Identify which cell holds the provided text, then report its [X, Y] central coordinate. 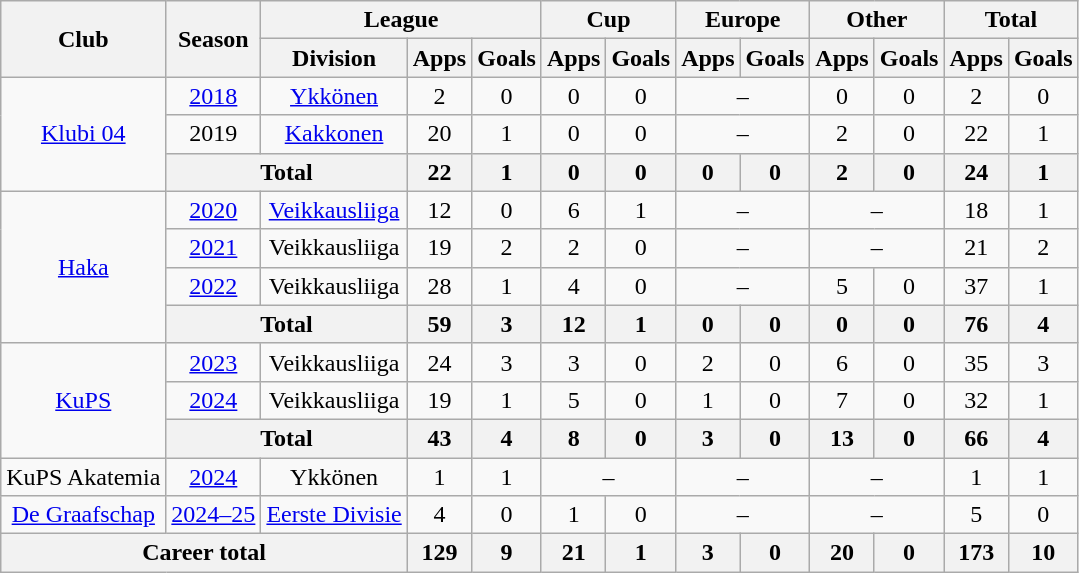
13 [842, 438]
Cup [608, 20]
18 [976, 210]
Klubi 04 [84, 134]
7 [842, 400]
32 [976, 400]
League [402, 20]
2023 [214, 362]
Season [214, 39]
KuPS Akatemia [84, 477]
Europe [743, 20]
37 [976, 286]
Club [84, 39]
2024–25 [214, 515]
66 [976, 438]
10 [1043, 553]
2022 [214, 286]
59 [439, 324]
KuPS [84, 400]
76 [976, 324]
Career total [204, 553]
Division [334, 58]
129 [439, 553]
8 [573, 438]
Other [877, 20]
9 [507, 553]
Haka [84, 267]
2019 [214, 134]
De Graafschap [84, 515]
173 [976, 553]
2021 [214, 248]
Kakkonen [334, 134]
Eerste Divisie [334, 515]
43 [439, 438]
35 [976, 362]
2018 [214, 96]
2020 [214, 210]
28 [439, 286]
